For the text-containing cell, return its midpoint in (X, Y) coordinate format. 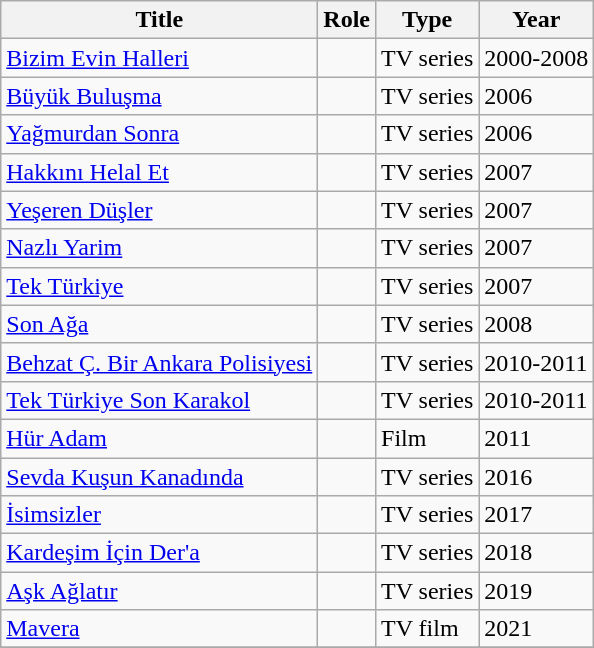
2008 (536, 324)
TV film (428, 629)
Year (536, 20)
Aşk Ağlatır (160, 591)
Film (428, 438)
Kardeşim İçin Der'a (160, 553)
2016 (536, 477)
Mavera (160, 629)
Tek Türkiye (160, 286)
Sevda Kuşun Kanadında (160, 477)
Bizim Evin Halleri (160, 58)
2011 (536, 438)
Yeşeren Düşler (160, 210)
Son Ağa (160, 324)
Type (428, 20)
Behzat Ç. Bir Ankara Polisiyesi (160, 362)
2018 (536, 553)
2019 (536, 591)
İsimsizler (160, 515)
Role (347, 20)
2000-2008 (536, 58)
Hakkını Helal Et (160, 172)
Tek Türkiye Son Karakol (160, 400)
Nazlı Yarim (160, 248)
2021 (536, 629)
Hür Adam (160, 438)
Title (160, 20)
Yağmurdan Sonra (160, 134)
2017 (536, 515)
Büyük Buluşma (160, 96)
